Return the [X, Y] coordinate for the center point of the cell that contains the specified text.  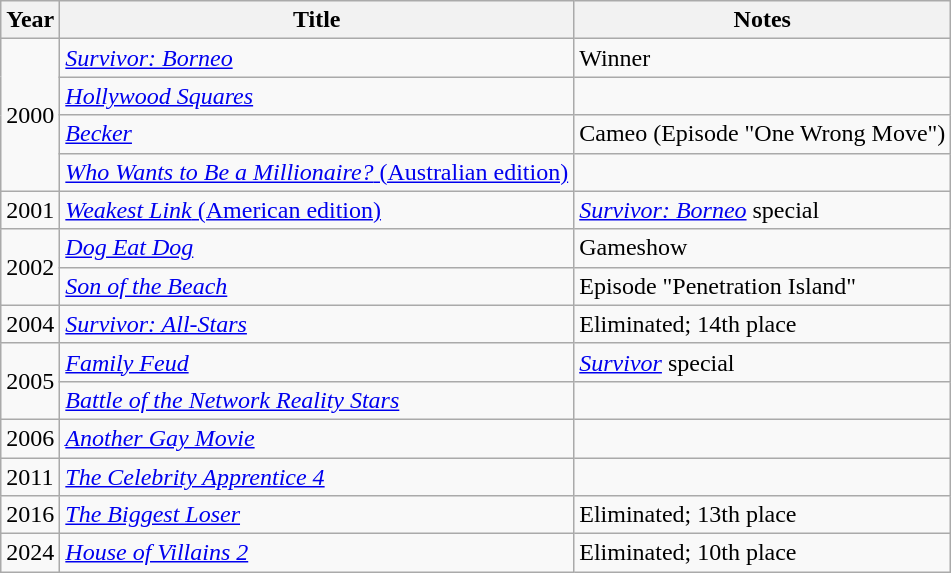
Survivor: Borneo [317, 58]
Becker [317, 134]
2000 [30, 115]
2002 [30, 267]
Family Feud [317, 362]
2016 [30, 515]
Gameshow [762, 248]
Who Wants to Be a Millionaire? (Australian edition) [317, 172]
Son of the Beach [317, 286]
Episode "Penetration Island" [762, 286]
2006 [30, 438]
2004 [30, 324]
The Biggest Loser [317, 515]
Survivor: All-Stars [317, 324]
Title [317, 20]
2011 [30, 477]
Notes [762, 20]
Weakest Link (American edition) [317, 210]
Eliminated; 10th place [762, 553]
House of Villains 2 [317, 553]
Year [30, 20]
Battle of the Network Reality Stars [317, 400]
Dog Eat Dog [317, 248]
Eliminated; 14th place [762, 324]
Survivor: Borneo special [762, 210]
Cameo (Episode "One Wrong Move") [762, 134]
Hollywood Squares [317, 96]
Survivor special [762, 362]
2001 [30, 210]
2005 [30, 381]
The Celebrity Apprentice 4 [317, 477]
Eliminated; 13th place [762, 515]
2024 [30, 553]
Another Gay Movie [317, 438]
Winner [762, 58]
